Return (X, Y) of the center of cell containing provided text 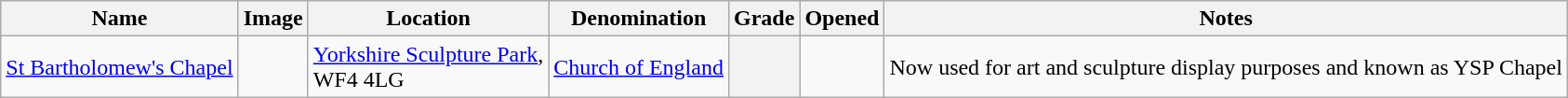
Name (119, 19)
Opened (843, 19)
Location (428, 19)
Denomination (639, 19)
Image (273, 19)
Yorkshire Sculpture Park,WF4 4LG (428, 67)
Now used for art and sculpture display purposes and known as YSP Chapel (1226, 67)
St Bartholomew's Chapel (119, 67)
Notes (1226, 19)
Grade (764, 19)
Church of England (639, 67)
